Identify which cell holds the provided text, then report its (x, y) central coordinate. 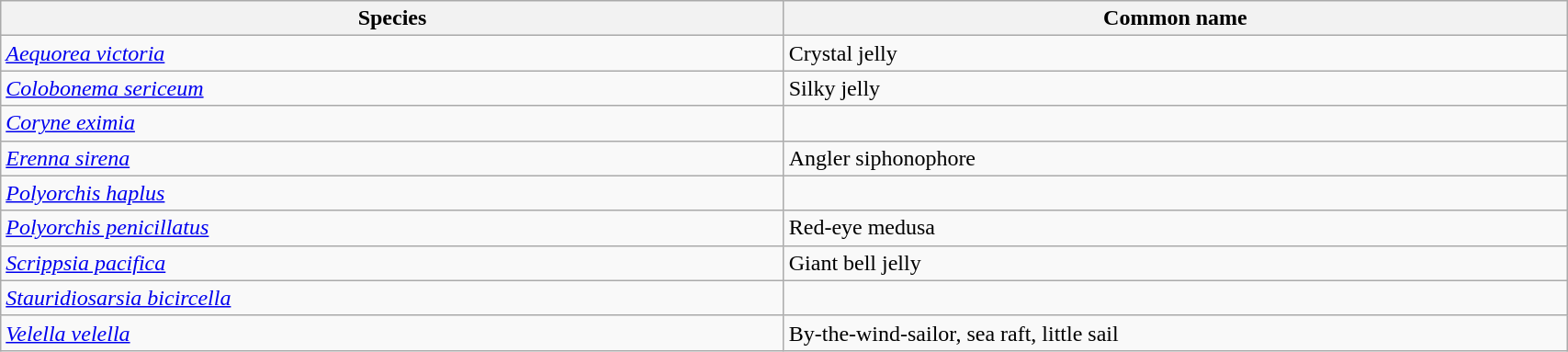
Common name (1175, 18)
Polyorchis haplus (392, 193)
Polyorchis penicillatus (392, 228)
Angler siphonophore (1175, 158)
Scrippsia pacifica (392, 263)
Silky jelly (1175, 88)
Velella velella (392, 333)
Crystal jelly (1175, 53)
Giant bell jelly (1175, 263)
By-the-wind-sailor, sea raft, little sail (1175, 333)
Aequorea victoria (392, 53)
Colobonema sericeum (392, 88)
Stauridiosarsia bicircella (392, 298)
Coryne eximia (392, 123)
Erenna sirena (392, 158)
Species (392, 18)
Red-eye medusa (1175, 228)
